Pinpoint the cell where the given text exists, returning its (X, Y) midpoint coordinate. 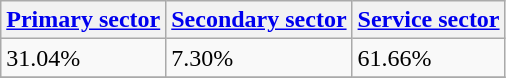
Primary sector (84, 20)
31.04% (84, 58)
Service sector (428, 20)
Secondary sector (259, 20)
61.66% (428, 58)
7.30% (259, 58)
